Pinpoint the cell where the given text exists, returning its [x, y] midpoint coordinate. 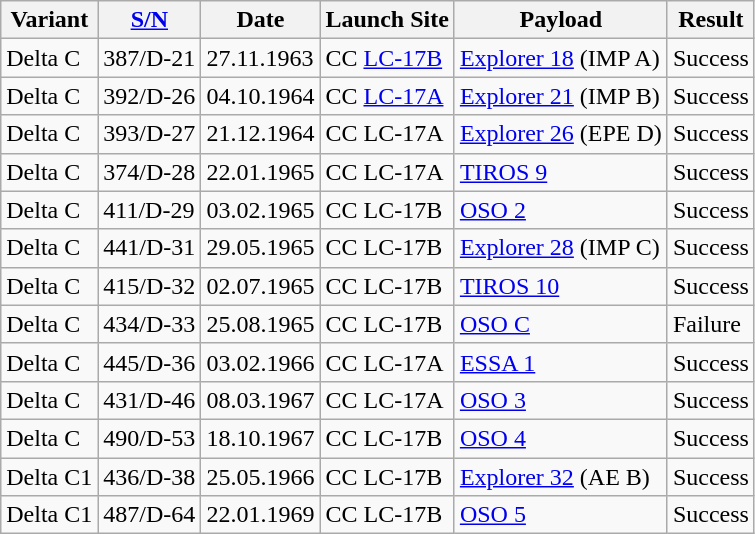
445/D-36 [150, 362]
TIROS 10 [560, 286]
374/D-28 [150, 172]
431/D-46 [150, 400]
18.10.1967 [260, 438]
436/D-38 [150, 477]
04.10.1964 [260, 96]
02.07.1965 [260, 286]
393/D-27 [150, 134]
487/D-64 [150, 515]
Variant [50, 20]
OSO 2 [560, 210]
Explorer 21 (IMP B) [560, 96]
387/D-21 [150, 58]
27.11.1963 [260, 58]
TIROS 9 [560, 172]
08.03.1967 [260, 400]
25.05.1966 [260, 477]
Explorer 32 (AE B) [560, 477]
Payload [560, 20]
Launch Site [387, 20]
03.02.1965 [260, 210]
411/D-29 [150, 210]
Result [710, 20]
ESSA 1 [560, 362]
Explorer 26 (EPE D) [560, 134]
Explorer 28 (IMP C) [560, 248]
25.08.1965 [260, 324]
415/D-32 [150, 286]
441/D-31 [150, 248]
Explorer 18 (IMP A) [560, 58]
OSO 3 [560, 400]
OSO C [560, 324]
Date [260, 20]
OSO 4 [560, 438]
21.12.1964 [260, 134]
22.01.1965 [260, 172]
434/D-33 [150, 324]
Failure [710, 324]
S/N [150, 20]
392/D-26 [150, 96]
29.05.1965 [260, 248]
03.02.1966 [260, 362]
22.01.1969 [260, 515]
OSO 5 [560, 515]
490/D-53 [150, 438]
